Output the [x, y] coordinate of the center of the cell containing the given text.  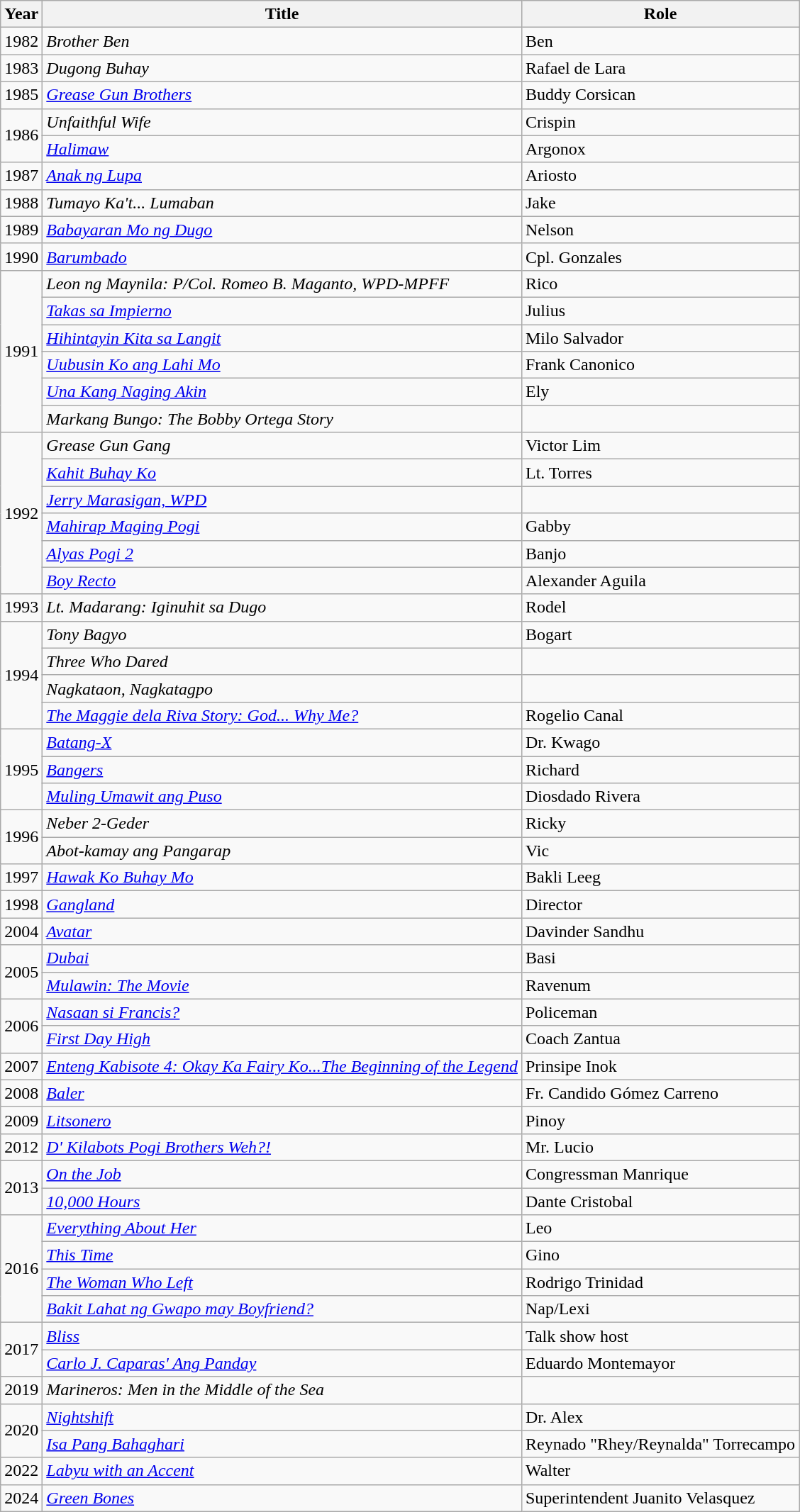
Enteng Kabisote 4: Okay Ka Fairy Ko...The Beginning of the Legend [282, 1066]
Isa Pang Bahaghari [282, 1444]
Richard [660, 769]
Tumayo Ka't... Lumaban [282, 203]
Eduardo Montemayor [660, 1363]
1983 [21, 68]
Prinsipe Inok [660, 1066]
Mahirap Maging Pogi [282, 527]
1992 [21, 513]
First Day High [282, 1039]
Gabby [660, 527]
Title [282, 14]
Anak ng Lupa [282, 176]
1988 [21, 203]
Alexander Aguila [660, 581]
Ely [660, 392]
Julius [660, 310]
The Woman Who Left [282, 1282]
Takas sa Impierno [282, 310]
Nap/Lexi [660, 1309]
Vic [660, 851]
Alyas Pogi 2 [282, 554]
1991 [21, 351]
Mr. Lucio [660, 1147]
1994 [21, 675]
On the Job [282, 1174]
Marineros: Men in the Middle of the Sea [282, 1390]
Unfaithful Wife [282, 122]
Davinder Sandhu [660, 931]
Mulawin: The Movie [282, 985]
1982 [21, 41]
2022 [21, 1471]
2004 [21, 931]
Everything About Her [282, 1228]
Uubusin Ko ang Lahi Mo [282, 365]
Pinoy [660, 1120]
Basi [660, 958]
D' Kilabots Pogi Brothers Weh?! [282, 1147]
Ariosto [660, 176]
2019 [21, 1390]
Buddy Corsican [660, 95]
Litsonero [282, 1120]
Superintendent Juanito Velasquez [660, 1498]
2016 [21, 1269]
Ben [660, 41]
2005 [21, 972]
2013 [21, 1187]
Bangers [282, 769]
1989 [21, 230]
Frank Canonico [660, 365]
Diosdado Rivera [660, 797]
2017 [21, 1350]
1996 [21, 837]
10,000 Hours [282, 1202]
Leon ng Maynila: P/Col. Romeo B. Maganto, WPD-MPFF [282, 284]
Dr. Kwago [660, 742]
Milo Salvador [660, 338]
Grease Gun Brothers [282, 95]
Brother Ben [282, 41]
Bliss [282, 1336]
Coach Zantua [660, 1039]
Lt. Madarang: Iginuhit sa Dugo [282, 607]
Muling Umawit ang Puso [282, 797]
Ricky [660, 824]
Carlo J. Caparas' Ang Panday [282, 1363]
2012 [21, 1147]
Leo [660, 1228]
Banjo [660, 554]
Gangland [282, 905]
1985 [21, 95]
Rodrigo Trinidad [660, 1282]
Dugong Buhay [282, 68]
Boy Recto [282, 581]
2009 [21, 1120]
Bakli Leeg [660, 878]
Nelson [660, 230]
Rico [660, 284]
Jake [660, 203]
Green Bones [282, 1498]
2020 [21, 1430]
2006 [21, 1026]
1990 [21, 257]
Kahit Buhay Ko [282, 473]
Nagkataon, Nagkatagpo [282, 688]
2008 [21, 1093]
1986 [21, 135]
Director [660, 905]
The Maggie dela Riva Story: God... Why Me? [282, 715]
Tony Bagyo [282, 634]
Bakit Lahat ng Gwapo may Boyfriend? [282, 1309]
Dubai [282, 958]
Hawak Ko Buhay Mo [282, 878]
Grease Gun Gang [282, 446]
1998 [21, 905]
Hihintayin Kita sa Langit [282, 338]
Cpl. Gonzales [660, 257]
1995 [21, 769]
Labyu with an Accent [282, 1471]
Victor Lim [660, 446]
Bogart [660, 634]
Abot-kamay ang Pangarap [282, 851]
1987 [21, 176]
Halimaw [282, 149]
Fr. Candido Gómez Carreno [660, 1093]
Walter [660, 1471]
Batang-X [282, 742]
Dr. Alex [660, 1417]
Avatar [282, 931]
Argonox [660, 149]
Role [660, 14]
Rafael de Lara [660, 68]
Reynado "Rhey/Reynalda" Torrecampo [660, 1444]
Year [21, 14]
Lt. Torres [660, 473]
Markang Bungo: The Bobby Ortega Story [282, 419]
Ravenum [660, 985]
This Time [282, 1255]
Jerry Marasigan, WPD [282, 500]
Gino [660, 1255]
Policeman [660, 1012]
Babayaran Mo ng Dugo [282, 230]
Nightshift [282, 1417]
Una Kang Naging Akin [282, 392]
2024 [21, 1498]
Crispin [660, 122]
1997 [21, 878]
Congressman Manrique [660, 1174]
1993 [21, 607]
Talk show host [660, 1336]
Rogelio Canal [660, 715]
Dante Cristobal [660, 1202]
Barumbado [282, 257]
Rodel [660, 607]
Three Who Dared [282, 661]
Neber 2-Geder [282, 824]
Nasaan si Francis? [282, 1012]
Baler [282, 1093]
2007 [21, 1066]
